Provide the [x, y] coordinate of the cell's center where the given text is located.  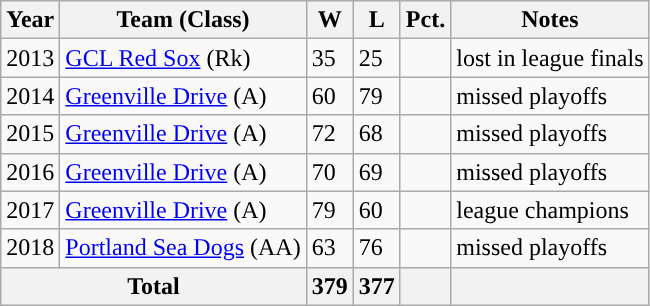
Year [30, 20]
377 [376, 286]
2013 [30, 58]
2016 [30, 172]
2015 [30, 134]
70 [330, 172]
GCL Red Sox (Rk) [183, 58]
379 [330, 286]
league champions [550, 210]
Portland Sea Dogs (AA) [183, 248]
76 [376, 248]
2017 [30, 210]
Pct. [425, 20]
25 [376, 58]
72 [330, 134]
W [330, 20]
Notes [550, 20]
35 [330, 58]
Team (Class) [183, 20]
Total [154, 286]
lost in league finals [550, 58]
2018 [30, 248]
68 [376, 134]
69 [376, 172]
L [376, 20]
2014 [30, 96]
63 [330, 248]
